Return (x, y) of the center of cell containing provided text 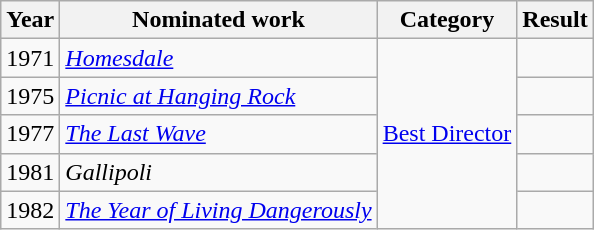
Category (447, 20)
The Last Wave (218, 134)
Year (30, 20)
1982 (30, 210)
Gallipoli (218, 172)
1981 (30, 172)
Result (555, 20)
1975 (30, 96)
Picnic at Hanging Rock (218, 96)
Best Director (447, 134)
Homesdale (218, 58)
1977 (30, 134)
The Year of Living Dangerously (218, 210)
Nominated work (218, 20)
1971 (30, 58)
